Return the (x, y) coordinate for the center point of the cell that contains the specified text.  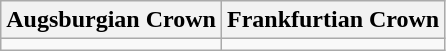
Augsburgian Crown (112, 20)
Frankfurtian Crown (332, 20)
